Extract the [X, Y] coordinate from the center of the cell holding the provided text.  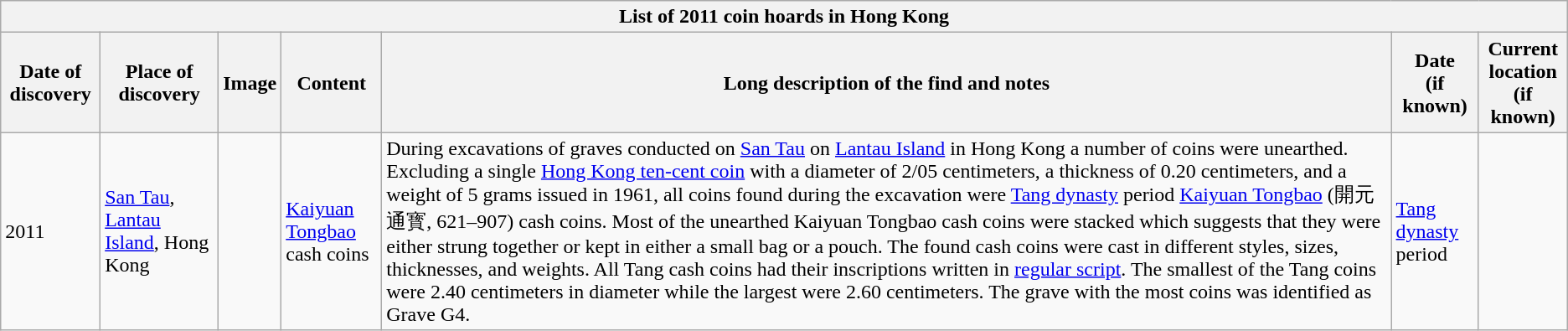
Current location(if known) [1523, 82]
Place of discovery [159, 82]
Kaiyuan Tongbao cash coins [332, 231]
Image [250, 82]
2011 [50, 231]
Date(if known) [1435, 82]
San Tau, Lantau Island, Hong Kong [159, 231]
Content [332, 82]
List of 2011 coin hoards in Hong Kong [784, 17]
Date of discovery [50, 82]
Tang dynasty period [1435, 231]
Long description of the find and notes [886, 82]
